From the cell containing the given text, extract its center point as [x, y] coordinate. 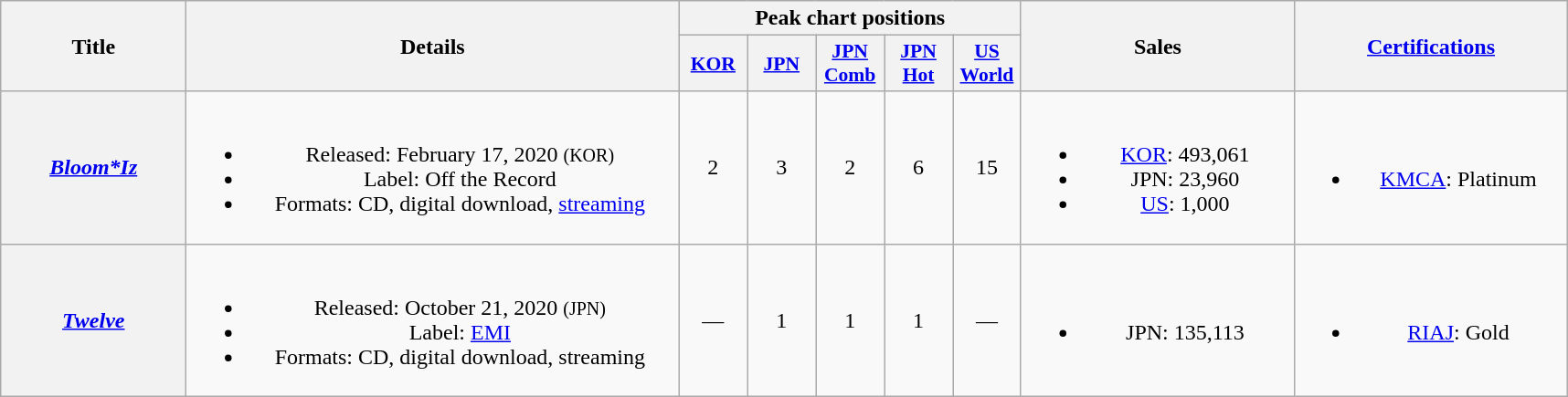
JPN Hot [919, 64]
KOR: 493,061JPN: 23,960US: 1,000 [1157, 168]
RIAJ: Gold [1431, 319]
Bloom*Iz [93, 168]
KMCA: Platinum [1431, 168]
JPN: 135,113 [1157, 319]
US World [987, 64]
6 [919, 168]
Released: October 21, 2020 (JPN)Label: EMIFormats: CD, digital download, streaming [433, 319]
Title [93, 46]
Sales [1157, 46]
Details [433, 46]
3 [782, 168]
Released: February 17, 2020 (KOR)Label: Off the RecordFormats: CD, digital download, streaming [433, 168]
Certifications [1431, 46]
15 [987, 168]
JPN [782, 64]
Twelve [93, 319]
Peak chart positions [850, 18]
KOR [713, 64]
JPNComb [850, 64]
